Capture the cell that displays the provided text and extract its [x, y] central coordinate. 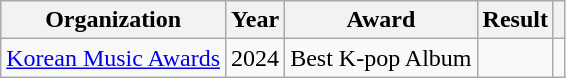
Best K-pop Album [381, 58]
Year [256, 20]
Result [515, 20]
Organization [114, 20]
Korean Music Awards [114, 58]
2024 [256, 58]
Award [381, 20]
